Extract the [x, y] coordinate from the center of the cell holding the provided text.  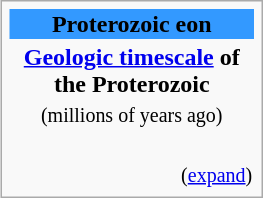
Geologic timescale of the Proterozoic [132, 70]
(expand) [132, 160]
(millions of years ago) [132, 116]
Proterozoic eon [132, 24]
